Pinpoint the cell where the given text exists, returning its [X, Y] midpoint coordinate. 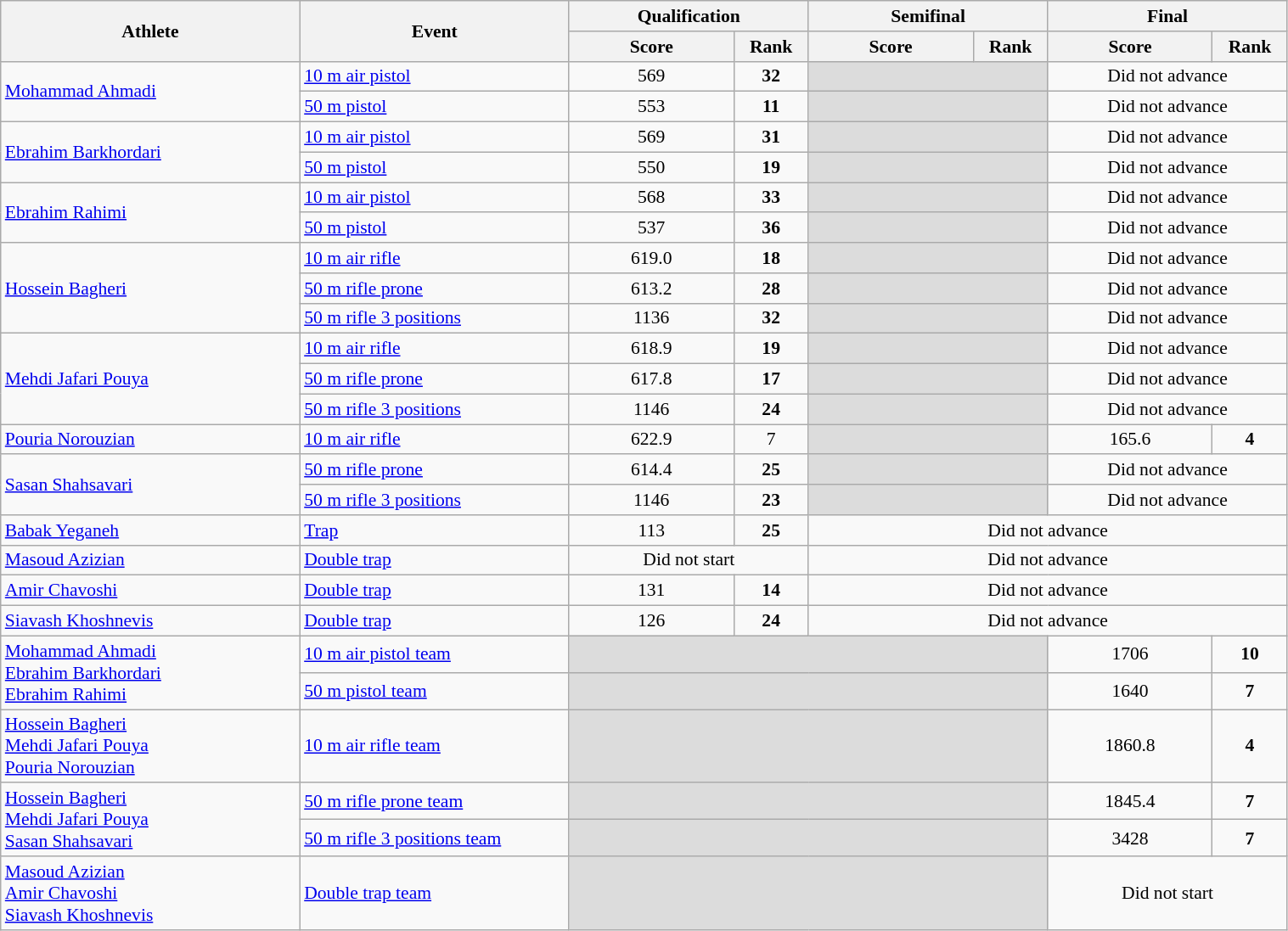
23 [771, 500]
Trap [435, 530]
1860.8 [1130, 747]
Mohammad AhmadiEbrahim BarkhordariEbrahim Rahimi [150, 672]
10 m air rifle team [435, 747]
Hossein BagheriMehdi Jafari PouyaPouria Norouzian [150, 747]
Ebrahim Rahimi [150, 212]
113 [651, 530]
618.9 [651, 349]
568 [651, 198]
614.4 [651, 470]
50 m rifle 3 positions team [435, 838]
Sasan Shahsavari [150, 485]
17 [771, 379]
622.9 [651, 440]
550 [651, 167]
Pouria Norouzian [150, 440]
Ebrahim Barkhordari [150, 153]
553 [651, 107]
Mehdi Jafari Pouya [150, 379]
11 [771, 107]
165.6 [1130, 440]
10 m air pistol team [435, 653]
33 [771, 198]
126 [651, 621]
Hossein BagheriMehdi Jafari PouyaSasan Shahsavari [150, 820]
Amir Chavoshi [150, 591]
14 [771, 591]
Mohammad Ahmadi [150, 92]
Final [1167, 16]
613.2 [651, 289]
Semifinal [928, 16]
1845.4 [1130, 801]
131 [651, 591]
Event [435, 31]
18 [771, 258]
Masoud AzizianAmir ChavoshiSiavash Khoshnevis [150, 893]
1640 [1130, 691]
617.8 [651, 379]
Babak Yeganeh [150, 530]
36 [771, 228]
Siavash Khoshnevis [150, 621]
28 [771, 289]
Double trap team [435, 893]
50 m rifle prone team [435, 801]
10 [1250, 653]
31 [771, 137]
537 [651, 228]
3428 [1130, 838]
Hossein Bagheri [150, 289]
Masoud Azizian [150, 560]
Athlete [150, 31]
619.0 [651, 258]
Qualification [689, 16]
50 m pistol team [435, 691]
1706 [1130, 653]
1136 [651, 318]
